Return the (x, y) coordinate for the center point of the cell that contains the specified text.  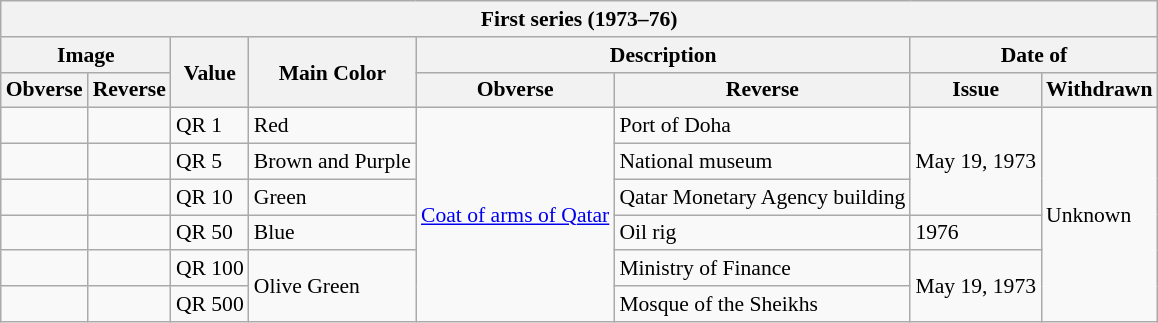
National museum (762, 162)
Description (663, 55)
Coat of arms of Qatar (515, 215)
Green (332, 197)
Image (86, 55)
Mosque of the Sheikhs (762, 304)
Issue (976, 90)
Brown and Purple (332, 162)
Date of (1034, 55)
First series (1973–76) (580, 19)
QR 100 (210, 269)
Port of Doha (762, 126)
QR 1 (210, 126)
QR 50 (210, 233)
Olive Green (332, 286)
Unknown (1099, 215)
QR 10 (210, 197)
QR 5 (210, 162)
Main Color (332, 72)
Oil rig (762, 233)
Ministry of Finance (762, 269)
QR 500 (210, 304)
Red (332, 126)
Value (210, 72)
Qatar Monetary Agency building (762, 197)
Blue (332, 233)
Withdrawn (1099, 90)
1976 (976, 233)
